From the cell containing the given text, extract its center point as [x, y] coordinate. 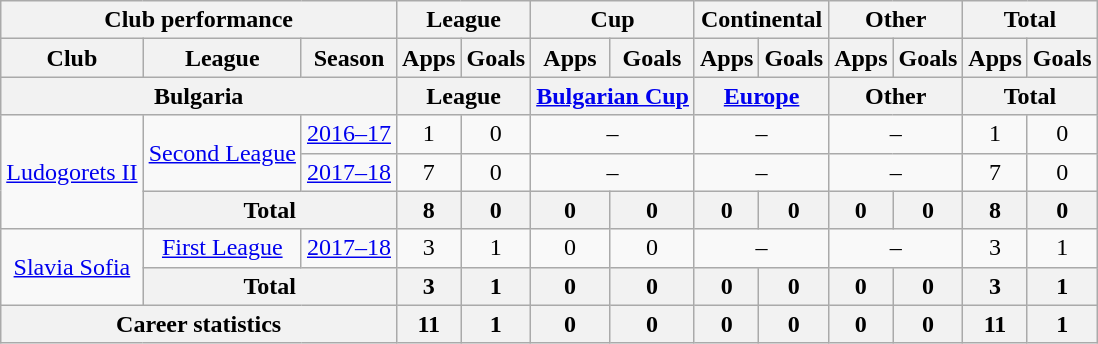
Cup [613, 20]
Slavia Sofia [72, 267]
2016–17 [348, 134]
First League [222, 248]
Season [348, 58]
Bulgarian Cup [613, 96]
Continental [761, 20]
Bulgaria [199, 96]
Europe [761, 96]
Career statistics [199, 324]
Second League [222, 153]
Club [72, 58]
Club performance [199, 20]
Ludogorets II [72, 172]
